Search for the cell housing the specified text and yield its [x, y] center coordinate. 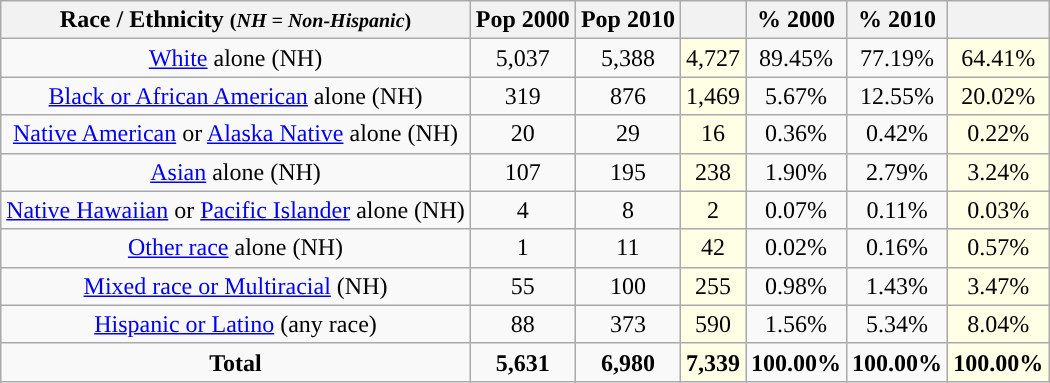
0.02% [796, 248]
Native Hawaiian or Pacific Islander alone (NH) [236, 210]
238 [712, 172]
2 [712, 210]
0.98% [796, 286]
100 [628, 286]
White alone (NH) [236, 58]
77.19% [898, 58]
0.11% [898, 210]
88 [522, 324]
20 [522, 134]
0.07% [796, 210]
11 [628, 248]
0.16% [898, 248]
Total [236, 362]
5.67% [796, 96]
373 [628, 324]
Asian alone (NH) [236, 172]
0.57% [998, 248]
Pop 2000 [522, 20]
2.79% [898, 172]
Hispanic or Latino (any race) [236, 324]
195 [628, 172]
8.04% [998, 324]
% 2000 [796, 20]
4 [522, 210]
590 [712, 324]
5,388 [628, 58]
8 [628, 210]
1.56% [796, 324]
16 [712, 134]
29 [628, 134]
876 [628, 96]
7,339 [712, 362]
12.55% [898, 96]
3.24% [998, 172]
107 [522, 172]
Native American or Alaska Native alone (NH) [236, 134]
55 [522, 286]
% 2010 [898, 20]
0.42% [898, 134]
Race / Ethnicity (NH = Non-Hispanic) [236, 20]
319 [522, 96]
6,980 [628, 362]
1 [522, 248]
255 [712, 286]
0.22% [998, 134]
3.47% [998, 286]
20.02% [998, 96]
89.45% [796, 58]
42 [712, 248]
1.43% [898, 286]
Mixed race or Multiracial (NH) [236, 286]
Pop 2010 [628, 20]
1.90% [796, 172]
5,037 [522, 58]
5.34% [898, 324]
4,727 [712, 58]
0.36% [796, 134]
Other race alone (NH) [236, 248]
5,631 [522, 362]
Black or African American alone (NH) [236, 96]
64.41% [998, 58]
1,469 [712, 96]
0.03% [998, 210]
